Pinpoint the cell where the given text exists, returning its (X, Y) midpoint coordinate. 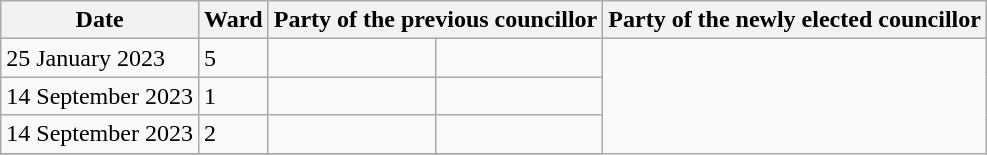
2 (233, 134)
5 (233, 58)
1 (233, 96)
Party of the previous councillor (436, 20)
25 January 2023 (100, 58)
Date (100, 20)
Party of the newly elected councillor (795, 20)
Ward (233, 20)
